Provide the [X, Y] coordinate of the cell's center where the given text is located.  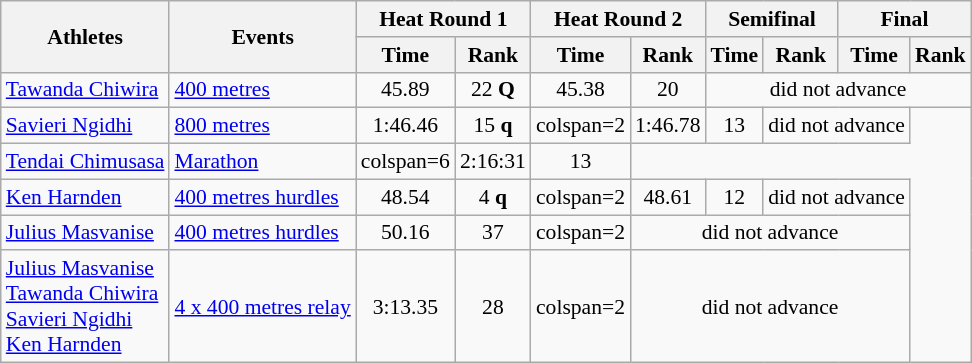
50.16 [406, 233]
15 q [493, 126]
37 [493, 233]
Julius Masvanise [86, 233]
Semifinal [772, 19]
400 metres [262, 90]
28 [493, 307]
Ken Harnden [86, 197]
20 [668, 90]
Heat Round 2 [618, 19]
48.54 [406, 197]
Julius MasvaniseTawanda ChiwiraSavieri NgidhiKen Harnden [86, 307]
colspan=6 [406, 162]
1:46.78 [668, 126]
4 q [493, 197]
45.89 [406, 90]
Events [262, 36]
4 x 400 metres relay [262, 307]
48.61 [668, 197]
3:13.35 [406, 307]
22 Q [493, 90]
Marathon [262, 162]
Tawanda Chiwira [86, 90]
Athletes [86, 36]
45.38 [580, 90]
Savieri Ngidhi [86, 126]
800 metres [262, 126]
Final [904, 19]
Heat Round 1 [444, 19]
2:16:31 [493, 162]
1:46.46 [406, 126]
Tendai Chimusasa [86, 162]
12 [734, 197]
